Output the (X, Y) coordinate of the center of the cell containing the given text.  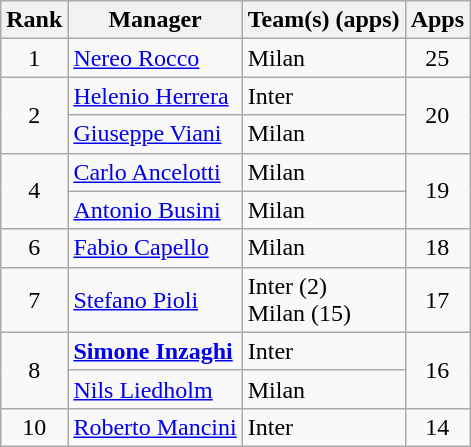
Team(s) (apps) (324, 20)
19 (437, 191)
Carlo Ancelotti (155, 172)
Nils Liedholm (155, 389)
8 (34, 370)
Giuseppe Viani (155, 134)
Fabio Capello (155, 248)
1 (34, 58)
18 (437, 248)
Stefano Pioli (155, 300)
Inter (2)Milan (15) (324, 300)
Apps (437, 20)
20 (437, 115)
10 (34, 427)
25 (437, 58)
Manager (155, 20)
Roberto Mancini (155, 427)
Helenio Herrera (155, 96)
17 (437, 300)
Nereo Rocco (155, 58)
7 (34, 300)
Rank (34, 20)
6 (34, 248)
16 (437, 370)
Simone Inzaghi (155, 351)
14 (437, 427)
2 (34, 115)
Antonio Busini (155, 210)
4 (34, 191)
